Capture the cell that displays the provided text and extract its (x, y) central coordinate. 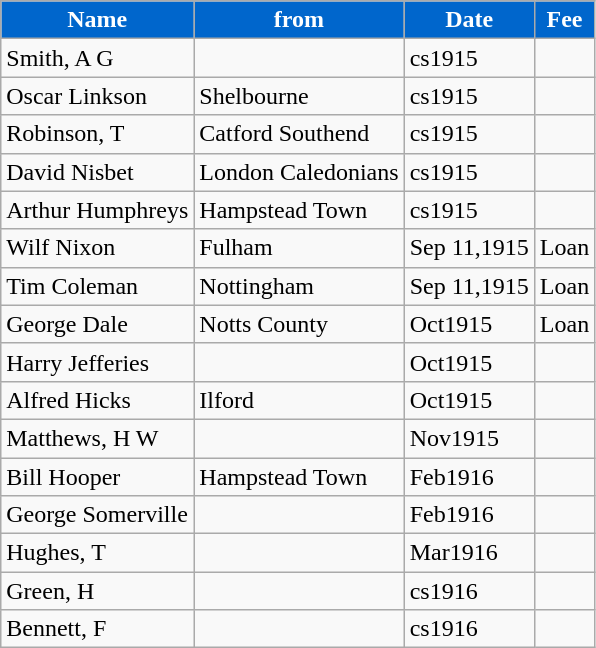
Matthews, H W (98, 438)
Ilford (299, 400)
London Caledonians (299, 172)
Nottingham (299, 286)
Oscar Linkson (98, 96)
Hughes, T (98, 553)
Fulham (299, 248)
Harry Jefferies (98, 362)
Nov1915 (469, 438)
Catford Southend (299, 134)
Green, H (98, 591)
Name (98, 20)
Arthur Humphreys (98, 210)
Mar1916 (469, 553)
Smith, A G (98, 58)
Fee (564, 20)
David Nisbet (98, 172)
George Dale (98, 324)
Alfred Hicks (98, 400)
Bennett, F (98, 629)
Tim Coleman (98, 286)
Date (469, 20)
Notts County (299, 324)
George Somerville (98, 515)
Robinson, T (98, 134)
Wilf Nixon (98, 248)
Bill Hooper (98, 477)
from (299, 20)
Shelbourne (299, 96)
